Identify which cell holds the provided text, then report its [x, y] central coordinate. 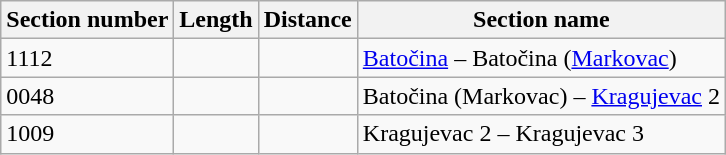
0048 [88, 96]
Batočina (Markovac) – Kragujevac 2 [541, 96]
Kragujevac 2 – Kragujevac 3 [541, 134]
1112 [88, 58]
Distance [308, 20]
Section name [541, 20]
Section number [88, 20]
Batočina – Batočina (Markovac) [541, 58]
Length [216, 20]
1009 [88, 134]
